Return the (x, y) coordinate for the center point of the cell that contains the specified text.  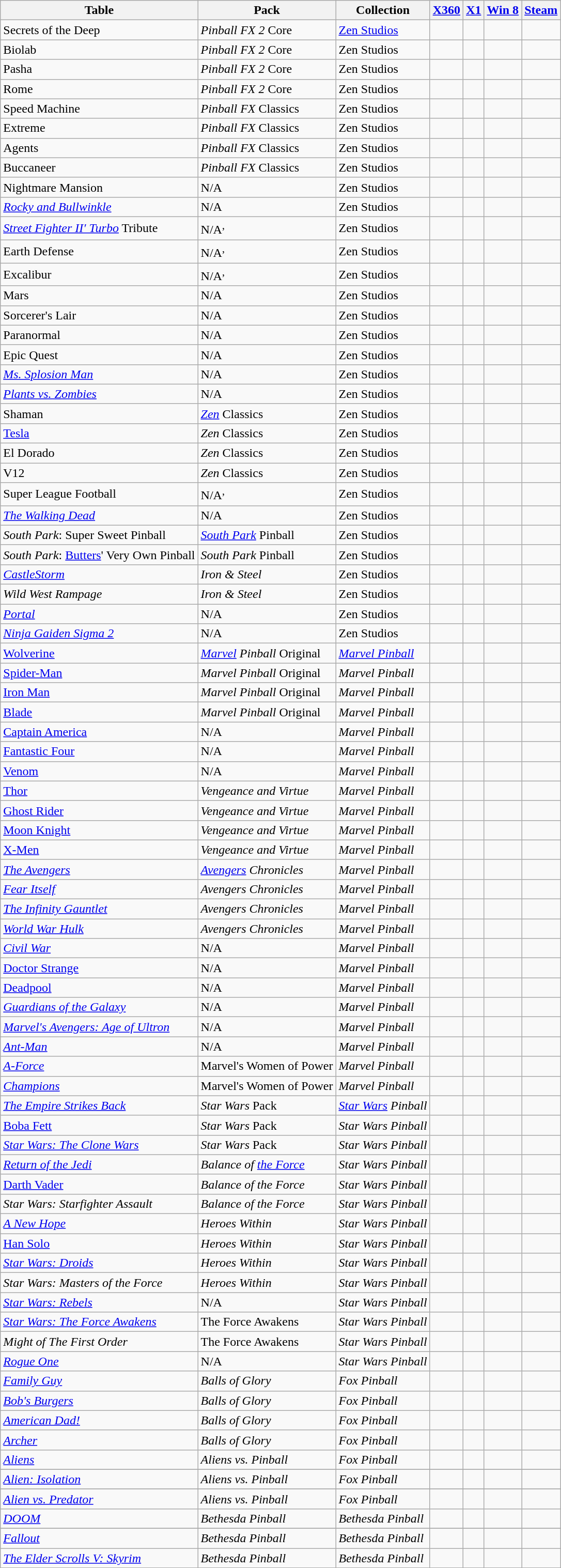
Darth Vader (99, 1184)
Ant-Man (99, 1047)
Portal (99, 614)
Super League Football (99, 494)
Epic Quest (99, 355)
Ghost Rider (99, 810)
Wild West Rampage (99, 594)
Fear Itself (99, 889)
Excalibur (99, 275)
Archer (99, 1440)
Star Wars: The Force Awakens (99, 1322)
South Park: Super Sweet Pinball (99, 535)
Tesla (99, 434)
Sorcerer's Lair (99, 315)
Table (99, 10)
Paranormal (99, 335)
Nightmare Mansion (99, 187)
Rome (99, 89)
Civil War (99, 948)
Street Fighter II′ Turbo Tribute (99, 228)
CastleStorm (99, 574)
Alien vs. Predator (99, 1499)
Rogue One (99, 1361)
Thor (99, 791)
A New Hope (99, 1224)
Champions (99, 1086)
Biolab (99, 50)
Star Wars: Rebels (99, 1302)
Fantastic Four (99, 751)
Family Guy (99, 1381)
Buccaneer (99, 167)
Star Wars: Starfighter Assault (99, 1204)
Marvel's Avengers: Age of Ultron (99, 1027)
Agents (99, 148)
Secrets of the Deep (99, 30)
Deadpool (99, 988)
Fallout (99, 1539)
Moon Knight (99, 830)
Star Wars: The Clone Wars (99, 1145)
V12 (99, 473)
Alien: Isolation (99, 1479)
South Park: Butters' Very Own Pinball (99, 555)
Rocky and Bullwinkle (99, 207)
Han Solo (99, 1243)
Wolverine (99, 653)
Spider-Man (99, 673)
The Elder Scrolls V: Skyrim (99, 1558)
Guardians of the Galaxy (99, 1007)
World War Hulk (99, 929)
Bob's Burgers (99, 1401)
Boba Fett (99, 1125)
Speed Machine (99, 109)
Aliens (99, 1459)
X-Men (99, 850)
Venom (99, 771)
The Infinity Gauntlet (99, 909)
Extreme (99, 128)
Collection (383, 10)
DOOM (99, 1518)
Plants vs. Zombies (99, 394)
Star Wars: Masters of the Force (99, 1283)
Mars (99, 296)
Iron Man (99, 693)
The Avengers (99, 869)
X1 (474, 10)
A-Force (99, 1066)
Shaman (99, 413)
Win 8 (503, 10)
X360 (446, 10)
El Dorado (99, 453)
Ms. Splosion Man (99, 374)
American Dad! (99, 1420)
The Empire Strikes Back (99, 1105)
Pasha (99, 69)
The Walking Dead (99, 515)
Return of the Jedi (99, 1164)
Ninja Gaiden Sigma 2 (99, 634)
Star Wars: Droids (99, 1263)
Might of The First Order (99, 1342)
Steam (541, 10)
Captain America (99, 732)
Pack (267, 10)
Earth Defense (99, 251)
Doctor Strange (99, 968)
Blade (99, 712)
